Detect which cell encompasses the target text, then output its [X, Y] center coordinate. 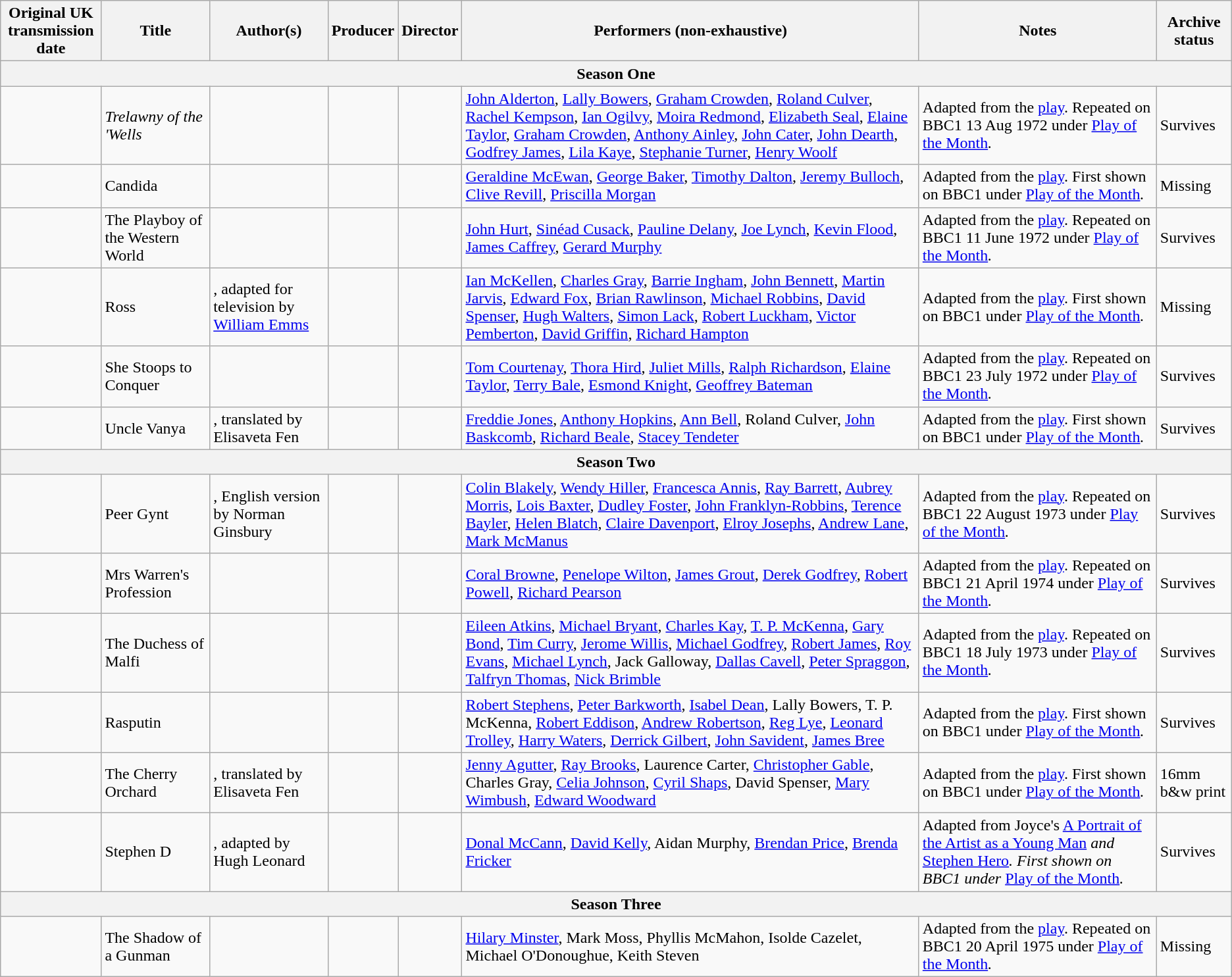
Original UKtransmission date [51, 31]
Uncle Vanya [155, 428]
Season Three [616, 904]
Adapted from the play. Repeated on BBC1 23 July 1972 under Play of the Month. [1037, 376]
16mm b&w print [1194, 783]
The Shadow of a Gunman [155, 947]
, adapted for television by William Emms [269, 307]
Adapted from Joyce's A Portrait of the Artist as a Young Man and Stephen Hero. First shown on BBC1 under Play of the Month. [1037, 853]
Candida [155, 186]
Jenny Agutter, Ray Brooks, Laurence Carter, Christopher Gable, Charles Gray, Celia Johnson, Cyril Shaps, David Spenser, Mary Wimbush, Edward Woodward [690, 783]
Donal McCann, David Kelly, Aidan Murphy, Brendan Price, Brenda Fricker [690, 853]
Adapted from the play. Repeated on BBC1 21 April 1974 under Play of the Month. [1037, 583]
Freddie Jones, Anthony Hopkins, Ann Bell, Roland Culver, John Baskcomb, Richard Beale, Stacey Tendeter [690, 428]
, English version by Norman Ginsbury [269, 513]
Peer Gynt [155, 513]
Producer [363, 31]
Adapted from the play. Repeated on BBC1 22 August 1973 under Play of the Month. [1037, 513]
Archive status [1194, 31]
The Playboy of the Western World [155, 238]
Stephen D [155, 853]
Notes [1037, 31]
Season Two [616, 462]
Trelawny of the 'Wells [155, 125]
Performers (non-exhaustive) [690, 31]
Adapted from the play. Repeated on BBC1 18 July 1973 under Play of the Month. [1037, 653]
Rasputin [155, 722]
Coral Browne, Penelope Wilton, James Grout, Derek Godfrey, Robert Powell, Richard Pearson [690, 583]
The Duchess of Malfi [155, 653]
Author(s) [269, 31]
Season One [616, 74]
Title [155, 31]
She Stoops to Conquer [155, 376]
Geraldine McEwan, George Baker, Timothy Dalton, Jeremy Bulloch, Clive Revill, Priscilla Morgan [690, 186]
Adapted from the play. Repeated on BBC1 20 April 1975 under Play of the Month. [1037, 947]
, adapted by Hugh Leonard [269, 853]
Mrs Warren's Profession [155, 583]
Director [430, 31]
John Hurt, Sinéad Cusack, Pauline Delany, Joe Lynch, Kevin Flood, James Caffrey, Gerard Murphy [690, 238]
Adapted from the play. Repeated on BBC1 13 Aug 1972 under Play of the Month. [1037, 125]
Hilary Minster, Mark Moss, Phyllis McMahon, Isolde Cazelet, Michael O'Donoughue, Keith Steven [690, 947]
The Cherry Orchard [155, 783]
Adapted from the play. Repeated on BBC1 11 June 1972 under Play of the Month. [1037, 238]
Tom Courtenay, Thora Hird, Juliet Mills, Ralph Richardson, Elaine Taylor, Terry Bale, Esmond Knight, Geoffrey Bateman [690, 376]
Ross [155, 307]
